Capture the cell that displays the provided text and extract its (x, y) central coordinate. 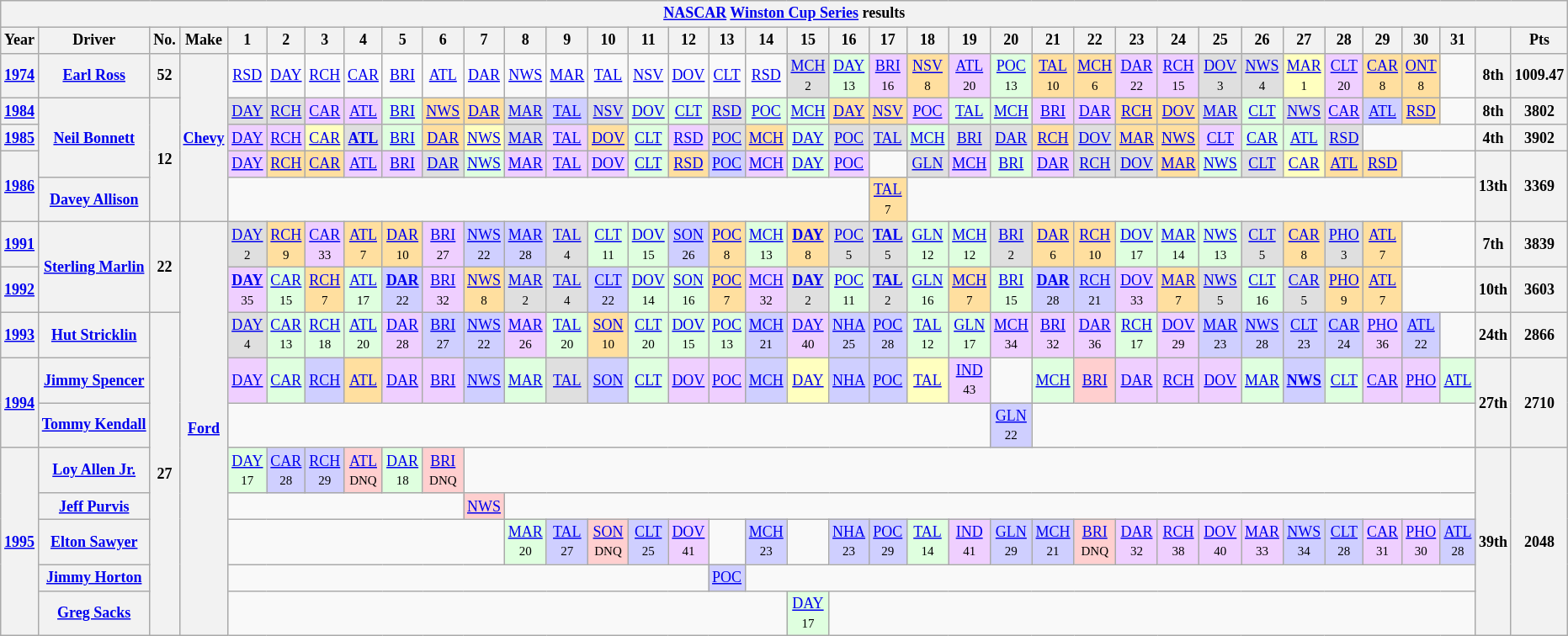
MCH32 (766, 290)
2710 (1539, 402)
10th (1493, 290)
POC8 (727, 245)
TAL7 (887, 199)
DOV17 (1137, 245)
28 (1344, 40)
Make (204, 40)
MCH6 (1095, 76)
SON (609, 380)
13th (1493, 187)
1995 (20, 542)
CAR24 (1344, 335)
3369 (1539, 187)
DAR10 (402, 245)
15 (808, 40)
DAY13 (849, 76)
RCH15 (1178, 76)
NWS8 (485, 290)
3603 (1539, 290)
11 (648, 40)
9 (567, 40)
1993 (20, 335)
31 (1458, 40)
24th (1493, 335)
CAR31 (1383, 542)
21 (1053, 40)
Jeff Purvis (94, 506)
2048 (1539, 542)
CLT16 (1262, 290)
6 (443, 40)
MAR28 (525, 245)
ATL22 (1421, 335)
ONT8 (1421, 76)
Elton Sawyer (94, 542)
52 (165, 76)
BRI2 (1012, 245)
24 (1178, 40)
19 (970, 40)
Loy Allen Jr. (94, 470)
DAR32 (1137, 542)
1985 (20, 138)
23 (1137, 40)
Davey Allison (94, 199)
CAR5 (1304, 290)
NWS34 (1304, 542)
BRI15 (1012, 290)
CLT28 (1344, 542)
RCH21 (1095, 290)
Jimmy Horton (94, 577)
MCH7 (970, 290)
1 (247, 40)
MCH2 (808, 76)
TAL27 (567, 542)
1986 (20, 187)
1992 (20, 290)
DAR18 (402, 470)
NHA (849, 380)
DAY35 (247, 290)
4 (364, 40)
NSV8 (928, 76)
DOV33 (1137, 290)
39th (1493, 542)
DAR6 (1053, 245)
RCH7 (325, 290)
MCH34 (1012, 335)
CAR33 (325, 245)
CLT11 (609, 245)
BRI16 (887, 76)
SONDNQ (609, 542)
RCH9 (286, 245)
PHO30 (1421, 542)
MAR1 (1304, 76)
MCH12 (970, 245)
NWS13 (1220, 245)
DOV3 (1220, 76)
RCH18 (325, 335)
Greg Sacks (94, 613)
Earl Ross (94, 76)
14 (766, 40)
1991 (20, 245)
IND41 (970, 542)
TAL10 (1053, 76)
4th (1493, 138)
NASCAR Winston Cup Series results (784, 13)
TAL20 (567, 335)
GLN12 (928, 245)
POC28 (887, 335)
18 (928, 40)
ATL28 (1458, 542)
RCH29 (325, 470)
SON10 (609, 335)
7 (485, 40)
PHO (1421, 380)
GLN29 (1012, 542)
IND43 (970, 380)
2866 (1539, 335)
TAL14 (928, 542)
RCH10 (1095, 245)
20 (1012, 40)
No. (165, 40)
MAR33 (1262, 542)
CLT5 (1262, 245)
MAR20 (525, 542)
RCH38 (1178, 542)
TAL5 (887, 245)
SON16 (688, 290)
26 (1262, 40)
1984 (20, 111)
3902 (1539, 138)
Chevy (204, 138)
3 (325, 40)
ATLDNQ (364, 470)
MAR14 (1178, 245)
Year (20, 40)
Ford (204, 429)
DOV14 (648, 290)
Hut Stricklin (94, 335)
MCH13 (766, 245)
MAR2 (525, 290)
Pts (1539, 40)
13 (727, 40)
NWS5 (1220, 290)
Driver (94, 40)
25 (1220, 40)
POC7 (727, 290)
PHO3 (1344, 245)
GLN17 (970, 335)
GLN16 (928, 290)
TAL12 (928, 335)
Sterling Marlin (94, 268)
16 (849, 40)
GLN22 (1012, 426)
DAY40 (808, 335)
MAR7 (1178, 290)
3839 (1539, 245)
5 (402, 40)
PHO36 (1383, 335)
3802 (1539, 111)
CLT25 (648, 542)
NWS28 (1262, 335)
CLT23 (1304, 335)
DAY8 (808, 245)
SON26 (688, 245)
RCH17 (1137, 335)
NHA25 (849, 335)
TAL2 (887, 290)
MAR23 (1220, 335)
DOV40 (1220, 542)
POC11 (849, 290)
27th (1493, 402)
POC29 (887, 542)
CAR15 (286, 290)
1974 (20, 76)
8 (525, 40)
17 (887, 40)
1994 (20, 402)
ATL17 (364, 290)
7th (1493, 245)
MCH23 (766, 542)
PHO9 (1344, 290)
Jimmy Spencer (94, 380)
29 (1383, 40)
CAR13 (286, 335)
1009.47 (1539, 76)
CAR28 (286, 470)
DAY4 (247, 335)
2 (286, 40)
DAR36 (1095, 335)
POC5 (849, 245)
NHA23 (849, 542)
Neil Bonnett (94, 138)
MAR26 (525, 335)
10 (609, 40)
30 (1421, 40)
Tommy Kendall (94, 426)
GLN (928, 163)
CLT22 (609, 290)
NWS4 (1262, 76)
DOV41 (688, 542)
DOV29 (1178, 335)
